Scan for the cell matching the given text and deliver its (X, Y) coordinate at center. 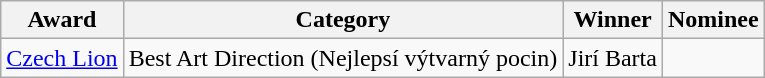
Nominee (713, 20)
Jirí Barta (613, 58)
Winner (613, 20)
Award (62, 20)
Category (343, 20)
Czech Lion (62, 58)
Best Art Direction (Nejlepsí výtvarný pocin) (343, 58)
